Search for the cell housing the specified text and yield its [x, y] center coordinate. 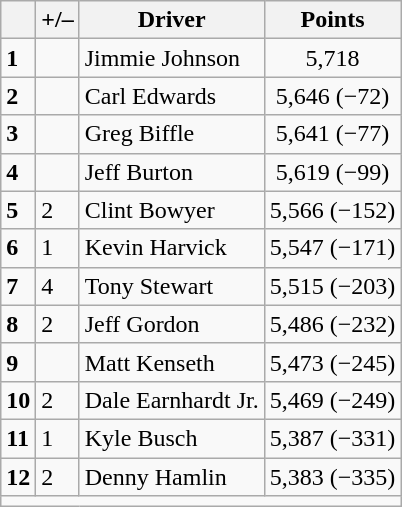
5,387 (−331) [332, 438]
5,566 (−152) [332, 210]
5,515 (−203) [332, 286]
12 [18, 477]
5,646 (−72) [332, 96]
7 [18, 286]
Matt Kenseth [172, 362]
Points [332, 20]
3 [18, 134]
10 [18, 400]
Jeff Gordon [172, 324]
Dale Earnhardt Jr. [172, 400]
5,619 (−99) [332, 172]
6 [18, 248]
Clint Bowyer [172, 210]
8 [18, 324]
Driver [172, 20]
Tony Stewart [172, 286]
5,486 (−232) [332, 324]
Kyle Busch [172, 438]
9 [18, 362]
5,547 (−171) [332, 248]
5,641 (−77) [332, 134]
5,473 (−245) [332, 362]
5 [18, 210]
5,383 (−335) [332, 477]
5,469 (−249) [332, 400]
Carl Edwards [172, 96]
11 [18, 438]
+/– [58, 20]
Greg Biffle [172, 134]
Jeff Burton [172, 172]
Jimmie Johnson [172, 58]
5,718 [332, 58]
Kevin Harvick [172, 248]
Denny Hamlin [172, 477]
